Identify which cell holds the provided text, then report its [x, y] central coordinate. 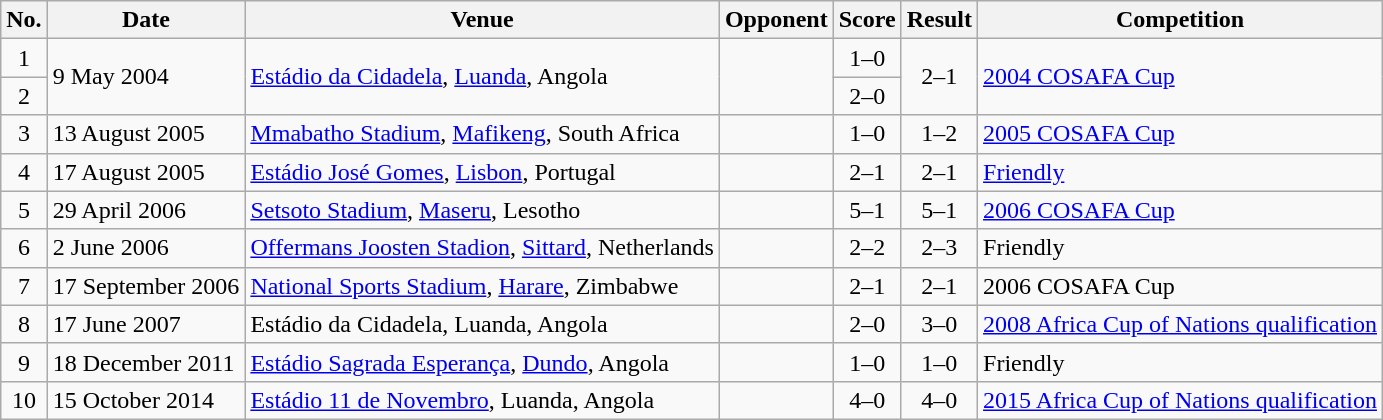
No. [24, 20]
10 [24, 400]
2005 COSAFA Cup [1180, 134]
5 [24, 210]
1 [24, 58]
29 April 2006 [146, 210]
Opponent [776, 20]
17 August 2005 [146, 172]
Venue [482, 20]
Mmabatho Stadium, Mafikeng, South Africa [482, 134]
18 December 2011 [146, 362]
17 June 2007 [146, 324]
Date [146, 20]
Estádio 11 de Novembro, Luanda, Angola [482, 400]
17 September 2006 [146, 286]
15 October 2014 [146, 400]
3–0 [939, 324]
3 [24, 134]
13 August 2005 [146, 134]
4 [24, 172]
2008 Africa Cup of Nations qualification [1180, 324]
2–2 [867, 248]
Competition [1180, 20]
2 June 2006 [146, 248]
Estádio José Gomes, Lisbon, Portugal [482, 172]
Setsoto Stadium, Maseru, Lesotho [482, 210]
9 [24, 362]
7 [24, 286]
2–3 [939, 248]
9 May 2004 [146, 77]
1–2 [939, 134]
6 [24, 248]
Estádio Sagrada Esperança, Dundo, Angola [482, 362]
8 [24, 324]
National Sports Stadium, Harare, Zimbabwe [482, 286]
Result [939, 20]
2 [24, 96]
Score [867, 20]
2004 COSAFA Cup [1180, 77]
Offermans Joosten Stadion, Sittard, Netherlands [482, 248]
2015 Africa Cup of Nations qualification [1180, 400]
